Scan for the cell matching the given text and deliver its [X, Y] coordinate at center. 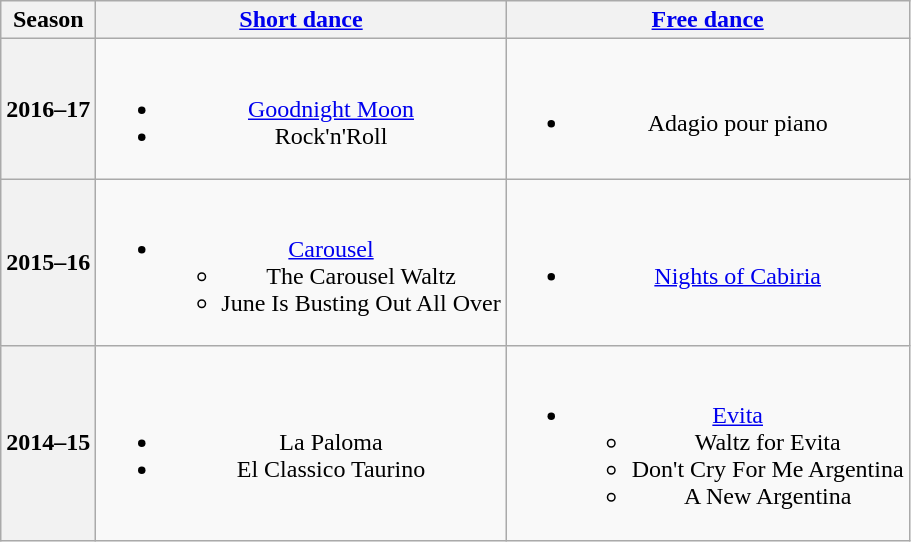
Nights of Cabiria [708, 262]
Free dance [708, 20]
Evita Waltz for EvitaDon't Cry For Me ArgentinaA New Argentina [708, 443]
CarouselThe Carousel WaltzJune Is Busting Out All Over [301, 262]
La Paloma El Classico Taurino [301, 443]
Goodnight Moon Rock'n'Roll [301, 109]
2015–16 [48, 262]
Season [48, 20]
2014–15 [48, 443]
Adagio pour piano [708, 109]
Short dance [301, 20]
2016–17 [48, 109]
